Return the (x, y) coordinate for the center point of the cell that contains the specified text.  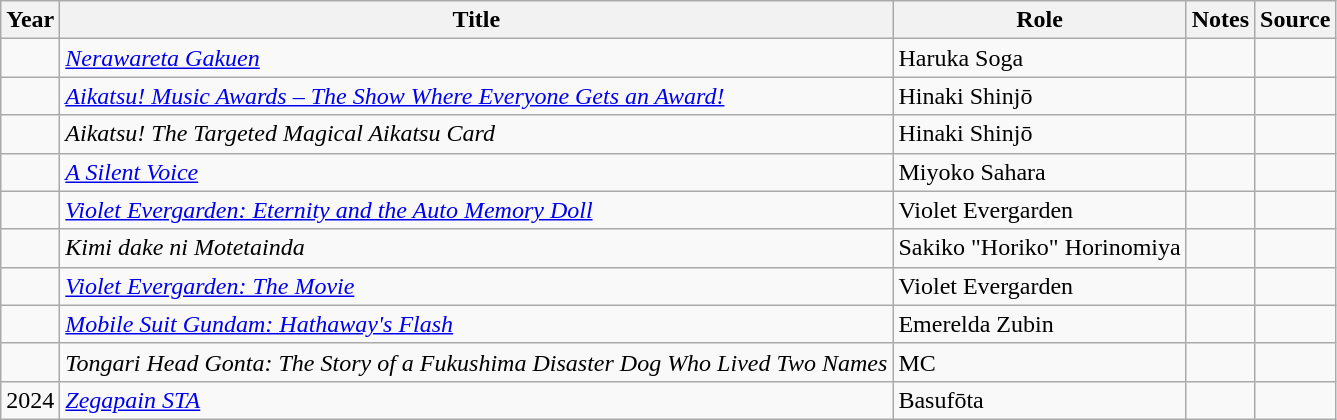
Violet Evergarden: Eternity and the Auto Memory Doll (476, 210)
Year (30, 20)
Emerelda Zubin (1040, 324)
Source (1296, 20)
Title (476, 20)
Miyoko Sahara (1040, 172)
Violet Evergarden: The Movie (476, 286)
Basufōta (1040, 400)
Zegapain STA (476, 400)
2024 (30, 400)
Kimi dake ni Motetainda (476, 248)
Role (1040, 20)
Haruka Soga (1040, 58)
Notes (1220, 20)
Tongari Head Gonta: The Story of a Fukushima Disaster Dog Who Lived Two Names (476, 362)
Aikatsu! The Targeted Magical Aikatsu Card (476, 134)
Mobile Suit Gundam: Hathaway's Flash (476, 324)
A Silent Voice (476, 172)
Aikatsu! Music Awards – The Show Where Everyone Gets an Award! (476, 96)
Nerawareta Gakuen (476, 58)
Sakiko "Horiko" Horinomiya (1040, 248)
MC (1040, 362)
